For the text-containing cell, return its midpoint in (x, y) coordinate format. 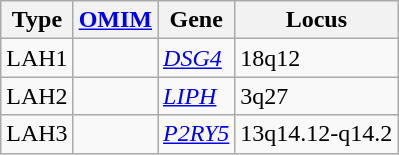
18q12 (316, 58)
LAH2 (37, 96)
DSG4 (196, 58)
OMIM (115, 20)
3q27 (316, 96)
Type (37, 20)
LAH3 (37, 134)
Locus (316, 20)
LAH1 (37, 58)
P2RY5 (196, 134)
13q14.12-q14.2 (316, 134)
Gene (196, 20)
LIPH (196, 96)
